Scan for the cell matching the given text and deliver its (X, Y) coordinate at center. 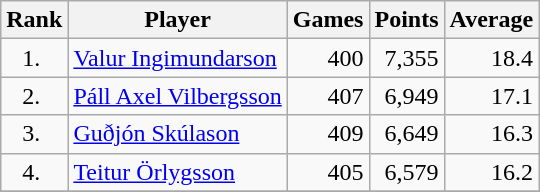
405 (328, 172)
Teitur Örlygsson (178, 172)
407 (328, 96)
Guðjón Skúlason (178, 134)
6,949 (406, 96)
16.2 (492, 172)
Games (328, 20)
18.4 (492, 58)
Rank (34, 20)
2. (34, 96)
Player (178, 20)
Points (406, 20)
1. (34, 58)
6,649 (406, 134)
409 (328, 134)
3. (34, 134)
Average (492, 20)
4. (34, 172)
Páll Axel Vilbergsson (178, 96)
16.3 (492, 134)
17.1 (492, 96)
7,355 (406, 58)
6,579 (406, 172)
Valur Ingimundarson (178, 58)
400 (328, 58)
